Identify which cell holds the provided text, then report its (x, y) central coordinate. 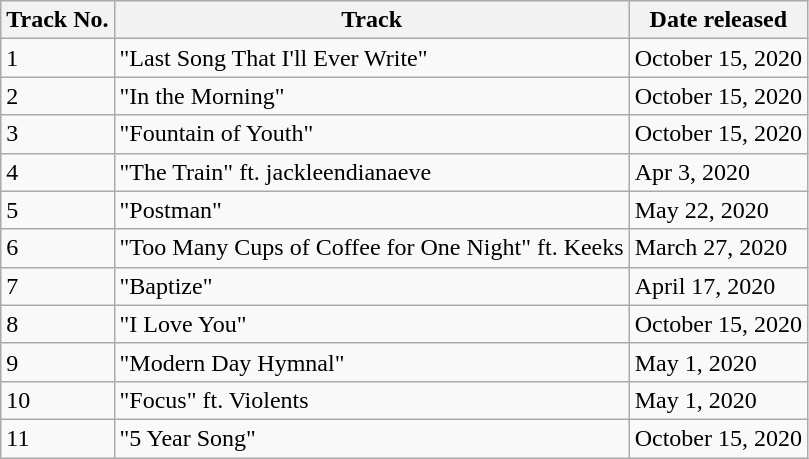
8 (58, 324)
"Baptize" (372, 286)
March 27, 2020 (718, 248)
Track (372, 20)
"Focus" ft. Violents (372, 400)
Date released (718, 20)
6 (58, 248)
May 22, 2020 (718, 210)
2 (58, 96)
"The Train" ft. jackleendianaeve (372, 172)
"In the Morning" (372, 96)
"Last Song That I'll Ever Write" (372, 58)
1 (58, 58)
5 (58, 210)
"Too Many Cups of Coffee for One Night" ft. Keeks (372, 248)
"Fountain of Youth" (372, 134)
Apr 3, 2020 (718, 172)
"5 Year Song" (372, 438)
"Modern Day Hymnal" (372, 362)
7 (58, 286)
10 (58, 400)
"Postman" (372, 210)
April 17, 2020 (718, 286)
11 (58, 438)
"I Love You" (372, 324)
3 (58, 134)
4 (58, 172)
9 (58, 362)
Track No. (58, 20)
